From the cell containing the given text, extract its center point as [x, y] coordinate. 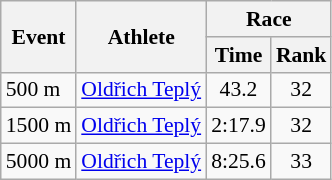
43.2 [238, 90]
5000 m [38, 162]
500 m [38, 90]
Athlete [141, 36]
Event [38, 36]
8:25.6 [238, 162]
1500 m [38, 126]
Rank [302, 55]
33 [302, 162]
Race [268, 19]
2:17.9 [238, 126]
Time [238, 55]
